Detect which cell encompasses the target text, then output its (X, Y) center coordinate. 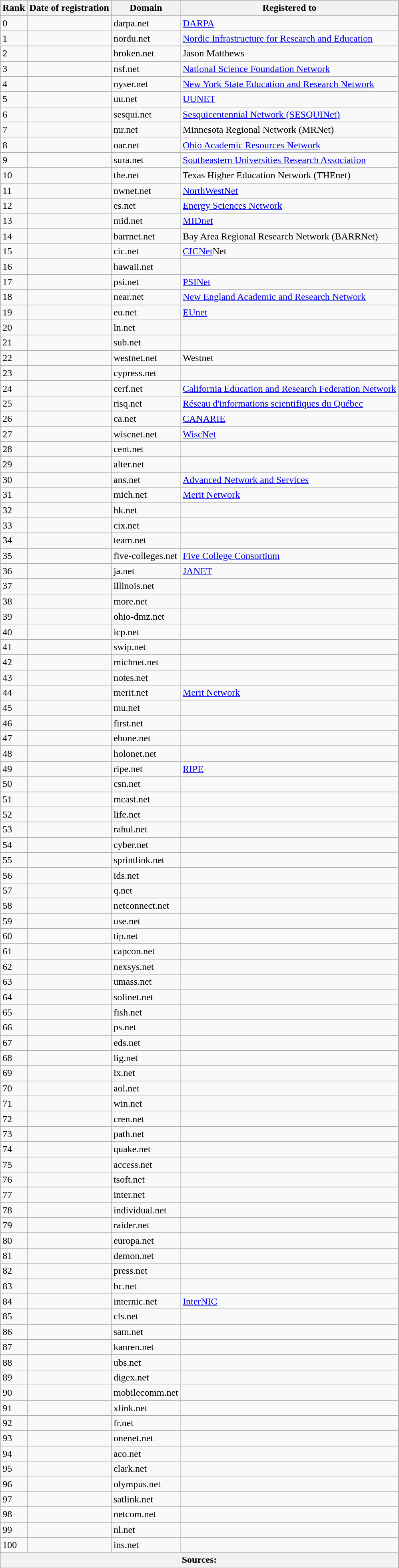
Texas Higher Education Network (THEnet) (289, 175)
fr.net (146, 1423)
47 (14, 738)
18 (14, 297)
mu.net (146, 708)
mid.net (146, 221)
ans.net (146, 480)
0 (14, 23)
individual.net (146, 1210)
use.net (146, 921)
aol.net (146, 1088)
9 (14, 160)
near.net (146, 297)
100 (14, 1545)
cls.net (146, 1317)
79 (14, 1225)
66 (14, 1027)
MIDnet (289, 221)
Bay Area Regional Research Network (BARRNet) (289, 236)
59 (14, 921)
Domain (146, 8)
11 (14, 191)
5 (14, 99)
ja.net (146, 571)
cix.net (146, 525)
91 (14, 1408)
4 (14, 84)
NorthWestNet (289, 191)
New York State Education and Research Network (289, 84)
Jason Matthews (289, 54)
7 (14, 130)
42 (14, 662)
satlink.net (146, 1499)
more.net (146, 601)
3 (14, 69)
62 (14, 967)
sub.net (146, 343)
88 (14, 1362)
56 (14, 875)
ubs.net (146, 1362)
CANARIE (289, 419)
35 (14, 556)
Ohio Academic Resources Network (289, 145)
sesqui.net (146, 114)
path.net (146, 1134)
nexsys.net (146, 967)
44 (14, 693)
press.net (146, 1271)
mcast.net (146, 799)
58 (14, 906)
hk.net (146, 510)
demon.net (146, 1256)
89 (14, 1377)
34 (14, 541)
icp.net (146, 632)
55 (14, 860)
broken.net (146, 54)
RIPE (289, 769)
Registered to (289, 8)
33 (14, 525)
50 (14, 784)
29 (14, 465)
nyser.net (146, 84)
darpa.net (146, 23)
xlink.net (146, 1408)
67 (14, 1043)
mr.net (146, 130)
21 (14, 343)
52 (14, 814)
20 (14, 327)
five-colleges.net (146, 556)
mobilecomm.net (146, 1392)
psi.net (146, 282)
Advanced Network and Services (289, 480)
31 (14, 495)
27 (14, 434)
68 (14, 1058)
10 (14, 175)
ohio-dmz.net (146, 616)
28 (14, 449)
swip.net (146, 647)
93 (14, 1438)
netcom.net (146, 1514)
michnet.net (146, 662)
the.net (146, 175)
39 (14, 616)
70 (14, 1088)
46 (14, 723)
23 (14, 373)
40 (14, 632)
Nordic Infrastructure for Research and Education (289, 38)
ripe.net (146, 769)
51 (14, 799)
30 (14, 480)
98 (14, 1514)
raider.net (146, 1225)
tip.net (146, 936)
57 (14, 890)
eu.net (146, 312)
78 (14, 1210)
8 (14, 145)
41 (14, 647)
76 (14, 1180)
75 (14, 1165)
mich.net (146, 495)
86 (14, 1332)
99 (14, 1530)
tsoft.net (146, 1180)
48 (14, 754)
cypress.net (146, 373)
64 (14, 997)
Rank (14, 8)
2 (14, 54)
15 (14, 251)
73 (14, 1134)
65 (14, 1012)
solinet.net (146, 997)
Energy Sciences Network (289, 206)
81 (14, 1256)
63 (14, 982)
cerf.net (146, 388)
82 (14, 1271)
westnet.net (146, 358)
onenet.net (146, 1438)
45 (14, 708)
71 (14, 1103)
cic.net (146, 251)
Date of registration (70, 8)
87 (14, 1347)
holonet.net (146, 754)
CICNetNet (289, 251)
ins.net (146, 1545)
24 (14, 388)
Westnet (289, 358)
96 (14, 1484)
83 (14, 1286)
ca.net (146, 419)
85 (14, 1317)
q.net (146, 890)
aco.net (146, 1454)
84 (14, 1301)
43 (14, 678)
97 (14, 1499)
bc.net (146, 1286)
6 (14, 114)
61 (14, 952)
life.net (146, 814)
nsf.net (146, 69)
Réseau d'informations scientifiques du Québec (289, 403)
New England Academic and Research Network (289, 297)
sura.net (146, 160)
12 (14, 206)
19 (14, 312)
cent.net (146, 449)
National Science Foundation Network (289, 69)
49 (14, 769)
Sesquicentennial Network (SESQUINet) (289, 114)
90 (14, 1392)
17 (14, 282)
olympus.net (146, 1484)
team.net (146, 541)
capcon.net (146, 952)
PSINet (289, 282)
22 (14, 358)
sprintlink.net (146, 860)
EUnet (289, 312)
Sources: (199, 1560)
nwnet.net (146, 191)
37 (14, 586)
Minnesota Regional Network (MRNet) (289, 130)
72 (14, 1119)
kanren.net (146, 1347)
uu.net (146, 99)
illinois.net (146, 586)
WiscNet (289, 434)
digex.net (146, 1377)
ebone.net (146, 738)
DARPA (289, 23)
36 (14, 571)
notes.net (146, 678)
80 (14, 1241)
UUNET (289, 99)
38 (14, 601)
cren.net (146, 1119)
California Education and Research Federation Network (289, 388)
ps.net (146, 1027)
win.net (146, 1103)
13 (14, 221)
es.net (146, 206)
95 (14, 1469)
53 (14, 830)
cyber.net (146, 845)
ln.net (146, 327)
alter.net (146, 465)
hawaii.net (146, 267)
26 (14, 419)
risq.net (146, 403)
barrnet.net (146, 236)
oar.net (146, 145)
eds.net (146, 1043)
fish.net (146, 1012)
nordu.net (146, 38)
wiscnet.net (146, 434)
1 (14, 38)
14 (14, 236)
69 (14, 1073)
first.net (146, 723)
InterNIC (289, 1301)
netconnect.net (146, 906)
54 (14, 845)
csn.net (146, 784)
europa.net (146, 1241)
Southeastern Universities Research Association (289, 160)
Five College Consortium (289, 556)
umass.net (146, 982)
nl.net (146, 1530)
merit.net (146, 693)
internic.net (146, 1301)
16 (14, 267)
sam.net (146, 1332)
rahul.net (146, 830)
JANET (289, 571)
32 (14, 510)
quake.net (146, 1149)
94 (14, 1454)
clark.net (146, 1469)
lig.net (146, 1058)
access.net (146, 1165)
92 (14, 1423)
ix.net (146, 1073)
inter.net (146, 1195)
25 (14, 403)
77 (14, 1195)
ids.net (146, 875)
74 (14, 1149)
60 (14, 936)
